Return [x, y] of the center of cell containing provided text 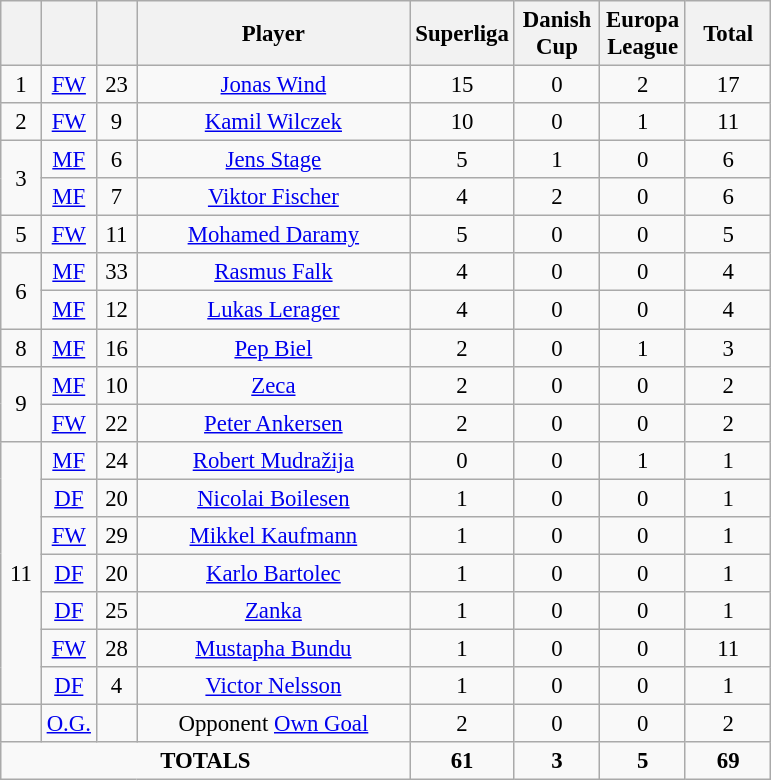
Rasmus Falk [274, 273]
Zanka [274, 611]
23 [116, 85]
Nicolai Boilesen [274, 498]
Player [274, 34]
15 [462, 85]
61 [462, 761]
28 [116, 648]
Danish Cup [557, 34]
Viktor Fischer [274, 197]
Superliga [462, 34]
Jens Stage [274, 160]
TOTALS [206, 761]
Kamil Wilczek [274, 122]
24 [116, 460]
Pep Biel [274, 348]
25 [116, 611]
Jonas Wind [274, 85]
Mikkel Kaufmann [274, 536]
Total [728, 34]
33 [116, 273]
Victor Nelsson [274, 686]
22 [116, 423]
29 [116, 536]
17 [728, 85]
Zeca [274, 385]
Opponent Own Goal [274, 724]
8 [22, 348]
12 [116, 310]
Europa League [643, 34]
Mohamed Daramy [274, 235]
16 [116, 348]
Peter Ankersen [274, 423]
69 [728, 761]
7 [116, 197]
Mustapha Bundu [274, 648]
Lukas Lerager [274, 310]
Robert Mudražija [274, 460]
Karlo Bartolec [274, 573]
O.G. [68, 724]
